Capture the cell that displays the provided text and extract its [X, Y] central coordinate. 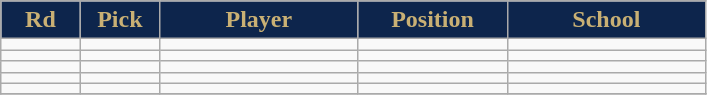
School [606, 20]
Rd [40, 20]
Pick [120, 20]
Player [260, 20]
Position [432, 20]
